Return the [X, Y] coordinate for the center point of the cell that contains the specified text.  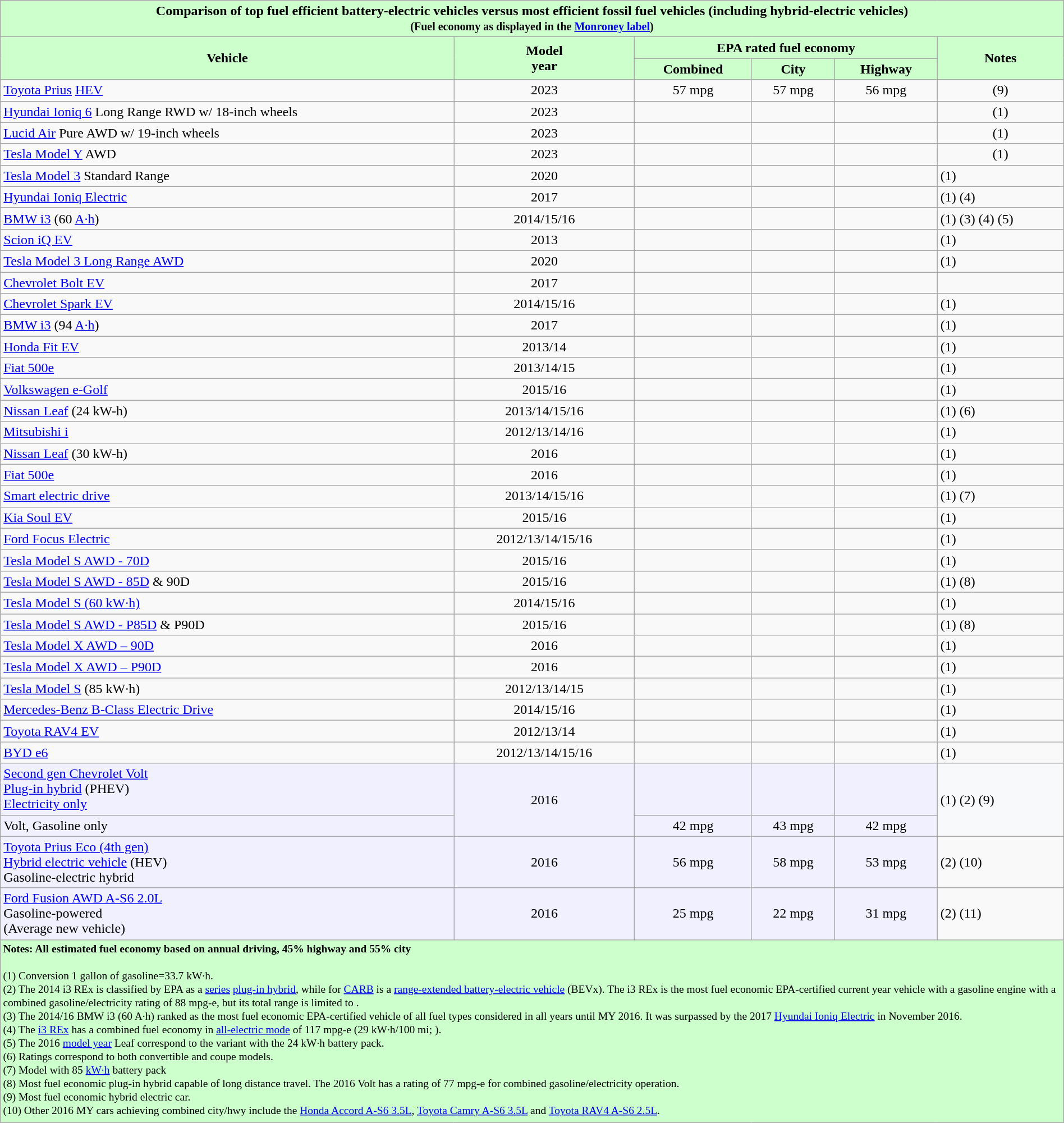
Volt, Gasoline only [227, 826]
25 mpg [693, 914]
Tesla Model S AWD - P85D & P90D [227, 625]
Highway [887, 69]
Chevrolet Spark EV [227, 304]
Tesla Model X AWD – 90D [227, 646]
Mercedes-Benz B-Class Electric Drive [227, 710]
Notes [1000, 58]
Tesla Model 3 Standard Range [227, 176]
Smart electric drive [227, 496]
Kia Soul EV [227, 517]
(1) (7) [1000, 496]
43 mpg [793, 826]
Tesla Model Y AWD [227, 154]
Tesla Model S (85 kW·h) [227, 689]
Mitsubishi i [227, 432]
Nissan Leaf (24 kW-h) [227, 411]
Tesla Model S AWD - 70D [227, 560]
Ford Focus Electric [227, 539]
Scion iQ EV [227, 240]
2012/13/14/15 [544, 689]
Vehicle [227, 58]
Volkswagen e-Golf [227, 389]
53 mpg [887, 862]
Combined [693, 69]
(9) [1000, 90]
2013/14/15 [544, 368]
Chevrolet Bolt EV [227, 282]
(1) (4) [1000, 197]
Hyundai Ioniq 6 Long Range RWD w/ 18-inch wheels [227, 112]
BYD e6 [227, 753]
Modelyear [544, 58]
Lucid Air Pure AWD w/ 19-inch wheels [227, 133]
Nissan Leaf (30 kW-h) [227, 453]
(1) (3) (4) (5) [1000, 218]
BMW i3 (60 A·h) [227, 218]
Second gen Chevrolet VoltPlug-in hybrid (PHEV) Electricity only [227, 789]
2013 [544, 240]
(1) (6) [1000, 411]
(1) (2) (9) [1000, 800]
(2) (10) [1000, 862]
EPA rated fuel economy [786, 48]
58 mpg [793, 862]
Tesla Model 3 Long Range AWD [227, 261]
Hyundai Ioniq Electric [227, 197]
Ford Fusion AWD A-S6 2.0LGasoline-powered(Average new vehicle) [227, 914]
Tesla Model S (60 kW·h) [227, 603]
22 mpg [793, 914]
Honda Fit EV [227, 347]
Toyota Prius HEV [227, 90]
31 mpg [887, 914]
Tesla Model X AWD – P90D [227, 667]
2012/13/14 [544, 731]
Toyota RAV4 EV [227, 731]
BMW i3 (94 A·h) [227, 326]
City [793, 69]
Tesla Model S AWD - 85D & 90D [227, 581]
2012/13/14/16 [544, 432]
2013/14 [544, 347]
(2) (11) [1000, 914]
Toyota Prius Eco (4th gen) Hybrid electric vehicle (HEV) Gasoline-electric hybrid [227, 862]
